Detect which cell encompasses the target text, then output its [X, Y] center coordinate. 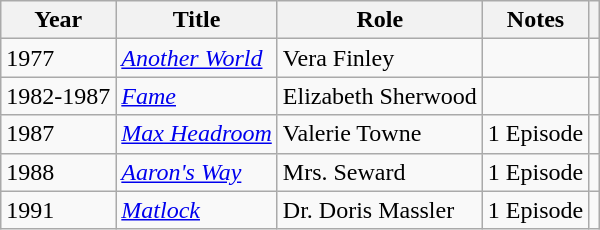
Notes [535, 20]
Matlock [196, 210]
Year [58, 20]
1987 [58, 134]
Dr. Doris Massler [380, 210]
Vera Finley [380, 58]
Fame [196, 96]
Mrs. Seward [380, 172]
Max Headroom [196, 134]
Valerie Towne [380, 134]
1982-1987 [58, 96]
1977 [58, 58]
Aaron's Way [196, 172]
Elizabeth Sherwood [380, 96]
Another World [196, 58]
1991 [58, 210]
Title [196, 20]
1988 [58, 172]
Role [380, 20]
